Return [X, Y] of the center of cell containing provided text 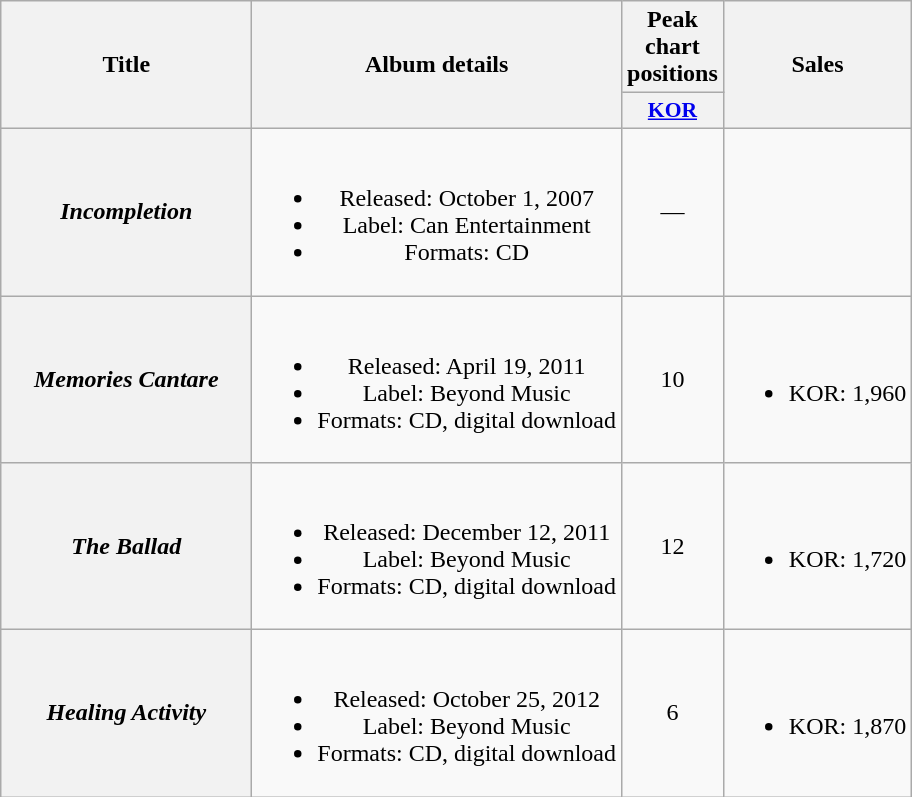
KOR: 1,960 [817, 380]
Peak chart positions [673, 47]
Released: December 12, 2011Label: Beyond MusicFormats: CD, digital download [437, 546]
— [673, 212]
Healing Activity [126, 714]
6 [673, 714]
Title [126, 65]
Released: October 1, 2007Label: Can EntertainmentFormats: CD [437, 212]
Album details [437, 65]
Released: October 25, 2012Label: Beyond MusicFormats: CD, digital download [437, 714]
The Ballad [126, 546]
10 [673, 380]
12 [673, 546]
KOR: 1,720 [817, 546]
Sales [817, 65]
Released: April 19, 2011Label: Beyond MusicFormats: CD, digital download [437, 380]
KOR [673, 111]
KOR: 1,870 [817, 714]
Memories Cantare [126, 380]
Incompletion [126, 212]
